From the cell containing the given text, extract its center point as [X, Y] coordinate. 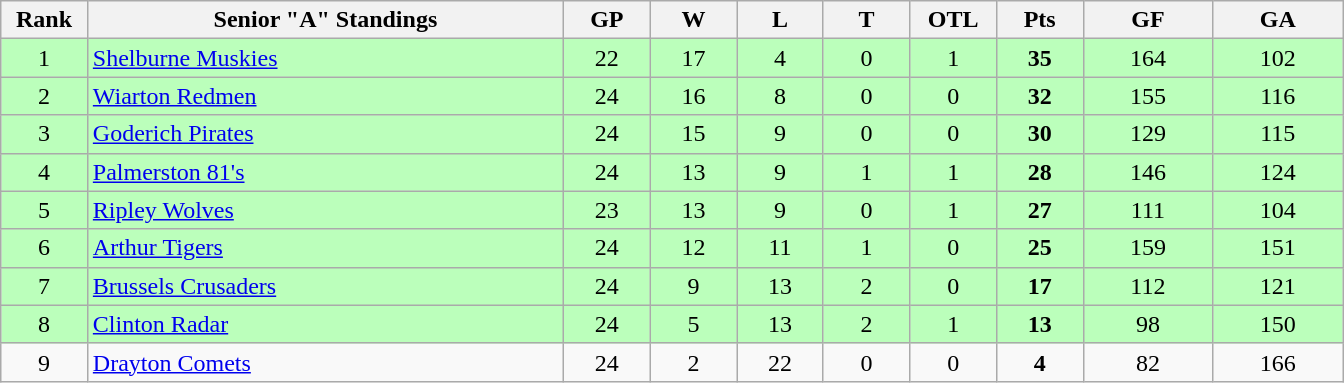
115 [1278, 134]
16 [694, 96]
166 [1278, 362]
Rank [44, 20]
GA [1278, 20]
Shelburne Muskies [325, 58]
155 [1148, 96]
30 [1040, 134]
150 [1278, 324]
15 [694, 134]
Ripley Wolves [325, 210]
111 [1148, 210]
W [694, 20]
27 [1040, 210]
164 [1148, 58]
Brussels Crusaders [325, 286]
7 [44, 286]
129 [1148, 134]
6 [44, 248]
Arthur Tigers [325, 248]
GF [1148, 20]
L [780, 20]
124 [1278, 172]
Palmerston 81's [325, 172]
146 [1148, 172]
GP [608, 20]
Clinton Radar [325, 324]
11 [780, 248]
Goderich Pirates [325, 134]
159 [1148, 248]
12 [694, 248]
82 [1148, 362]
35 [1040, 58]
98 [1148, 324]
102 [1278, 58]
3 [44, 134]
OTL [954, 20]
Senior "A" Standings [325, 20]
32 [1040, 96]
112 [1148, 286]
Pts [1040, 20]
Wiarton Redmen [325, 96]
Drayton Comets [325, 362]
151 [1278, 248]
23 [608, 210]
T [866, 20]
116 [1278, 96]
28 [1040, 172]
104 [1278, 210]
25 [1040, 248]
121 [1278, 286]
